Scan for the cell matching the given text and deliver its (x, y) coordinate at center. 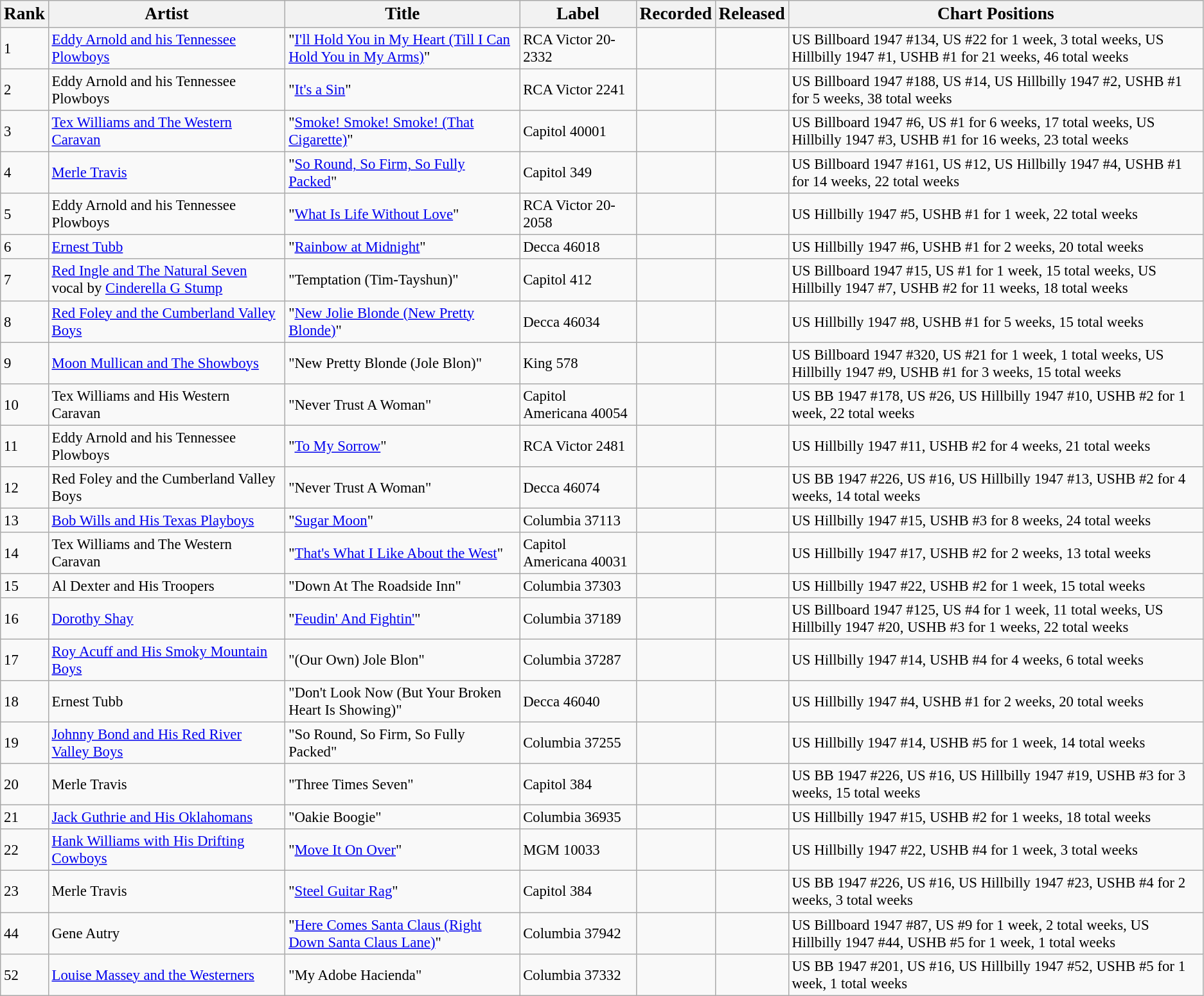
Hank Williams with His Drifting Cowboys (167, 850)
US Billboard 1947 #87, US #9 for 1 week, 2 total weeks, US Hillbilly 1947 #44, USHB #5 for 1 week, 1 total weeks (996, 934)
US Hillbilly 1947 #14, USHB #4 for 4 weeks, 6 total weeks (996, 660)
US Hillbilly 1947 #6, USHB #1 for 2 weeks, 20 total weeks (996, 247)
King 578 (578, 363)
Louise Massey and the Westerners (167, 975)
18 (24, 701)
Columbia 37255 (578, 744)
7 (24, 280)
RCA Victor 20-2058 (578, 214)
"New Jolie Blonde (New Pretty Blonde)" (402, 321)
Chart Positions (996, 14)
"I'll Hold You in My Heart (Till I Can Hold You in My Arms)" (402, 49)
US BB 1947 #226, US #16, US Hillbilly 1947 #23, USHB #4 for 2 weeks, 3 total weeks (996, 891)
"Smoke! Smoke! Smoke! (That Cigarette)" (402, 131)
12 (24, 488)
RCA Victor 2241 (578, 90)
Title (402, 14)
"Here Comes Santa Claus (Right Down Santa Claus Lane)" (402, 934)
2 (24, 90)
"It's a Sin" (402, 90)
"To My Sorrow" (402, 446)
US Billboard 1947 #320, US #21 for 1 week, 1 total weeks, US Hillbilly 1947 #9, USHB #1 for 3 weeks, 15 total weeks (996, 363)
Al Dexter and His Troopers (167, 586)
"What Is Life Without Love" (402, 214)
"Three Times Seven" (402, 785)
US Hillbilly 1947 #5, USHB #1 for 1 week, 22 total weeks (996, 214)
US Hillbilly 1947 #15, USHB #2 for 1 weeks, 18 total weeks (996, 817)
15 (24, 586)
Moon Mullican and The Showboys (167, 363)
Gene Autry (167, 934)
"Oakie Boogie" (402, 817)
US Hillbilly 1947 #22, USHB #2 for 1 week, 15 total weeks (996, 586)
"(Our Own) Jole Blon" (402, 660)
US BB 1947 #226, US #16, US Hillbilly 1947 #19, USHB #3 for 3 weeks, 15 total weeks (996, 785)
Columbia 37942 (578, 934)
"Temptation (Tim-Tayshun)" (402, 280)
Johnny Bond and His Red River Valley Boys (167, 744)
"Down At The Roadside Inn" (402, 586)
Columbia 37113 (578, 520)
US Hillbilly 1947 #22, USHB #4 for 1 week, 3 total weeks (996, 850)
52 (24, 975)
Rank (24, 14)
19 (24, 744)
US BB 1947 #226, US #16, US Hillbilly 1947 #13, USHB #2 for 4 weeks, 14 total weeks (996, 488)
4 (24, 173)
23 (24, 891)
"Don't Look Now (But Your Broken Heart Is Showing)" (402, 701)
Roy Acuff and His Smoky Mountain Boys (167, 660)
44 (24, 934)
US Billboard 1947 #161, US #12, US Hillbilly 1947 #4, USHB #1 for 14 weeks, 22 total weeks (996, 173)
US Billboard 1947 #188, US #14, US Hillbilly 1947 #2, USHB #1 for 5 weeks, 38 total weeks (996, 90)
US Hillbilly 1947 #11, USHB #2 for 4 weeks, 21 total weeks (996, 446)
Capitol 40001 (578, 131)
10 (24, 405)
US BB 1947 #201, US #16, US Hillbilly 1947 #52, USHB #5 for 1 week, 1 total weeks (996, 975)
Columbia 36935 (578, 817)
"Sugar Moon" (402, 520)
"That's What I Like About the West" (402, 554)
16 (24, 619)
9 (24, 363)
Columbia 37303 (578, 586)
Bob Wills and His Texas Playboys (167, 520)
6 (24, 247)
US Hillbilly 1947 #4, USHB #1 for 2 weeks, 20 total weeks (996, 701)
14 (24, 554)
11 (24, 446)
Released (752, 14)
Decca 46040 (578, 701)
US Billboard 1947 #134, US #22 for 1 week, 3 total weeks, US Hillbilly 1947 #1, USHB #1 for 21 weeks, 46 total weeks (996, 49)
Artist (167, 14)
Tex Williams and His Western Caravan (167, 405)
US Billboard 1947 #15, US #1 for 1 week, 15 total weeks, US Hillbilly 1947 #7, USHB #2 for 11 weeks, 18 total weeks (996, 280)
8 (24, 321)
21 (24, 817)
RCA Victor 20-2332 (578, 49)
US Hillbilly 1947 #14, USHB #5 for 1 week, 14 total weeks (996, 744)
1 (24, 49)
Red Ingle and The Natural Seven vocal by Cinderella G Stump (167, 280)
Jack Guthrie and His Oklahomans (167, 817)
Columbia 37332 (578, 975)
Capitol Americana 40031 (578, 554)
Recorded (676, 14)
"Steel Guitar Rag" (402, 891)
3 (24, 131)
"Move It On Over" (402, 850)
Columbia 37189 (578, 619)
Label (578, 14)
"My Adobe Hacienda" (402, 975)
20 (24, 785)
Decca 46018 (578, 247)
US Hillbilly 1947 #15, USHB #3 for 8 weeks, 24 total weeks (996, 520)
Decca 46074 (578, 488)
5 (24, 214)
RCA Victor 2481 (578, 446)
US Billboard 1947 #125, US #4 for 1 week, 11 total weeks, US Hillbilly 1947 #20, USHB #3 for 1 weeks, 22 total weeks (996, 619)
Columbia 37287 (578, 660)
"New Pretty Blonde (Jole Blon)" (402, 363)
17 (24, 660)
"Feudin' And Fightin'" (402, 619)
"Rainbow at Midnight" (402, 247)
Dorothy Shay (167, 619)
US Hillbilly 1947 #17, USHB #2 for 2 weeks, 13 total weeks (996, 554)
13 (24, 520)
US Hillbilly 1947 #8, USHB #1 for 5 weeks, 15 total weeks (996, 321)
Decca 46034 (578, 321)
Capitol Americana 40054 (578, 405)
Capitol 412 (578, 280)
MGM 10033 (578, 850)
22 (24, 850)
US BB 1947 #178, US #26, US Hillbilly 1947 #10, USHB #2 for 1 week, 22 total weeks (996, 405)
US Billboard 1947 #6, US #1 for 6 weeks, 17 total weeks, US Hillbilly 1947 #3, USHB #1 for 16 weeks, 23 total weeks (996, 131)
Capitol 349 (578, 173)
